Search for the cell housing the specified text and yield its (X, Y) center coordinate. 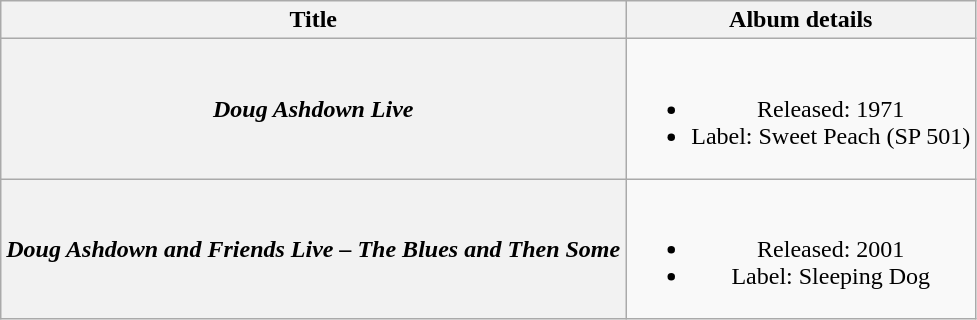
Title (314, 20)
Doug Ashdown and Friends Live – The Blues and Then Some (314, 249)
Album details (801, 20)
Doug Ashdown Live (314, 109)
Released: 1971Label: Sweet Peach (SP 501) (801, 109)
Released: 2001Label: Sleeping Dog (801, 249)
